Search for the cell housing the specified text and yield its (x, y) center coordinate. 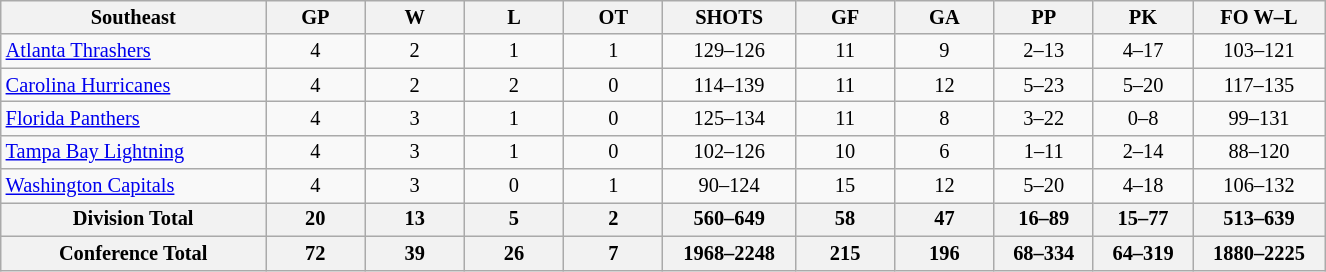
58 (844, 219)
99–131 (1260, 118)
Carolina Hurricanes (134, 85)
26 (514, 253)
Division Total (134, 219)
39 (414, 253)
64–319 (1142, 253)
SHOTS (729, 17)
90–124 (729, 186)
Washington Capitals (134, 186)
Tampa Bay Lightning (134, 152)
125–134 (729, 118)
2–13 (1044, 51)
68–334 (1044, 253)
PP (1044, 17)
117–135 (1260, 85)
215 (844, 253)
88–120 (1260, 152)
103–121 (1260, 51)
102–126 (729, 152)
10 (844, 152)
4–18 (1142, 186)
FO W–L (1260, 17)
5 (514, 219)
1–11 (1044, 152)
2–14 (1142, 152)
Conference Total (134, 253)
GF (844, 17)
560–649 (729, 219)
196 (944, 253)
9 (944, 51)
OT (614, 17)
20 (316, 219)
47 (944, 219)
1968–2248 (729, 253)
129–126 (729, 51)
8 (944, 118)
GP (316, 17)
13 (414, 219)
GA (944, 17)
5–23 (1044, 85)
6 (944, 152)
Atlanta Thrashers (134, 51)
72 (316, 253)
3–22 (1044, 118)
1880–2225 (1260, 253)
Florida Panthers (134, 118)
W (414, 17)
106–132 (1260, 186)
15 (844, 186)
513–639 (1260, 219)
16–89 (1044, 219)
114–139 (729, 85)
L (514, 17)
PK (1142, 17)
7 (614, 253)
15–77 (1142, 219)
0–8 (1142, 118)
4–17 (1142, 51)
Southeast (134, 17)
